Extract the [X, Y] coordinate from the center of the cell holding the provided text.  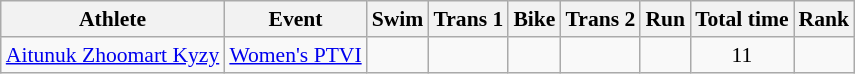
Run [665, 19]
Total time [742, 19]
Bike [534, 19]
Athlete [113, 19]
Women's PTVI [295, 55]
Aitunuk Zhoomart Kyzy [113, 55]
Trans 1 [468, 19]
Trans 2 [600, 19]
11 [742, 55]
Swim [398, 19]
Rank [824, 19]
Event [295, 19]
